Find where the given text appears and provide that cell's center as (x, y) coordinate. 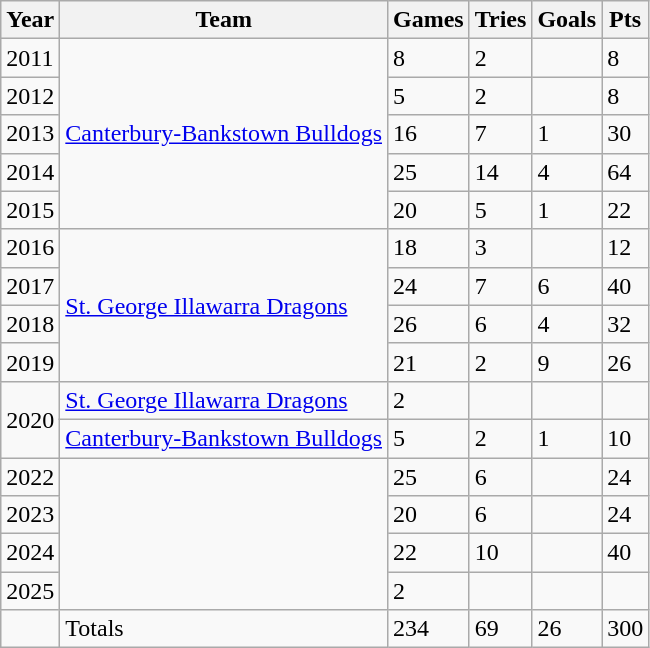
69 (500, 629)
9 (567, 362)
18 (429, 248)
2014 (30, 172)
2013 (30, 134)
64 (626, 172)
14 (500, 172)
2016 (30, 248)
2015 (30, 210)
2025 (30, 591)
2020 (30, 419)
12 (626, 248)
Year (30, 20)
2024 (30, 553)
2018 (30, 324)
300 (626, 629)
2017 (30, 286)
Goals (567, 20)
2019 (30, 362)
Tries (500, 20)
Totals (224, 629)
3 (500, 248)
Pts (626, 20)
2023 (30, 515)
2012 (30, 96)
Games (429, 20)
30 (626, 134)
234 (429, 629)
2022 (30, 477)
32 (626, 324)
16 (429, 134)
2011 (30, 58)
Team (224, 20)
21 (429, 362)
